Search for the cell housing the specified text and yield its (X, Y) center coordinate. 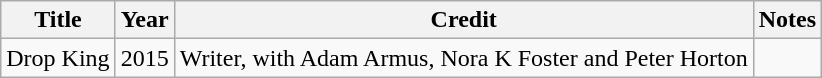
Credit (464, 20)
2015 (144, 58)
Title (58, 20)
Writer, with Adam Armus, Nora K Foster and Peter Horton (464, 58)
Drop King (58, 58)
Notes (787, 20)
Year (144, 20)
